Extract the (x, y) coordinate from the center of the cell holding the provided text.  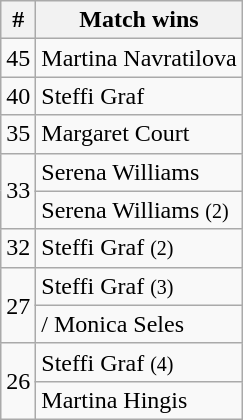
Steffi Graf (139, 96)
Serena Williams (139, 172)
Martina Navratilova (139, 58)
Match wins (139, 20)
# (18, 20)
Steffi Graf (4) (139, 362)
Margaret Court (139, 134)
Steffi Graf (3) (139, 286)
/ Monica Seles (139, 324)
Martina Hingis (139, 400)
35 (18, 134)
27 (18, 305)
45 (18, 58)
33 (18, 191)
26 (18, 381)
32 (18, 248)
Steffi Graf (2) (139, 248)
40 (18, 96)
Serena Williams (2) (139, 210)
